Determine the (x, y) coordinate at the center of the cell enclosing the given text.  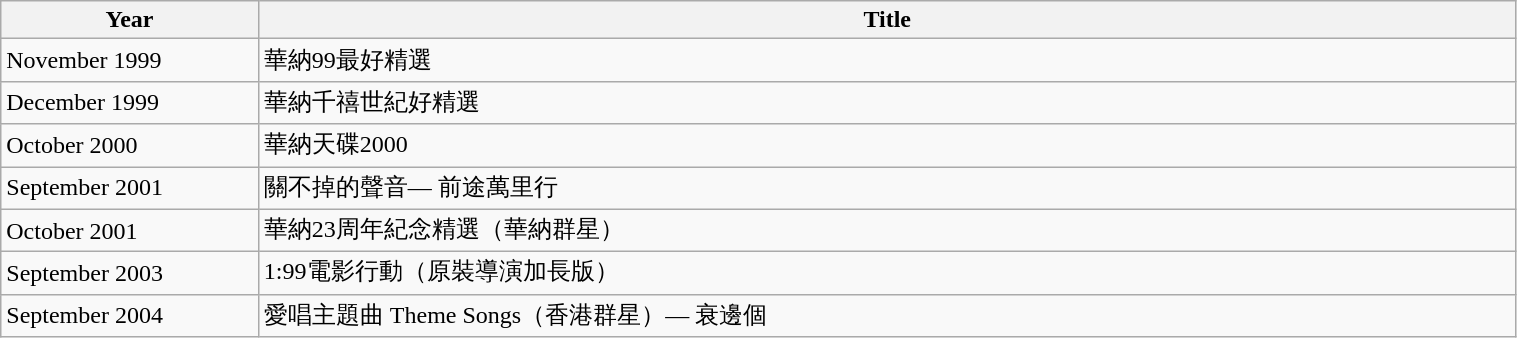
華納23周年紀念精選（華納群星） (887, 230)
September 2004 (130, 316)
Title (887, 20)
September 2003 (130, 274)
November 1999 (130, 60)
October 2001 (130, 230)
華納天碟2000 (887, 146)
December 1999 (130, 102)
關不掉的聲音— 前途萬里行 (887, 188)
Year (130, 20)
1:99電影行動（原裝導演加長版） (887, 274)
華納99最好精選 (887, 60)
October 2000 (130, 146)
華納千禧世紀好精選 (887, 102)
愛唱主題曲 Theme Songs（香港群星）— 衰邊個 (887, 316)
September 2001 (130, 188)
